Return the [X, Y] coordinate for the center point of the cell that contains the specified text.  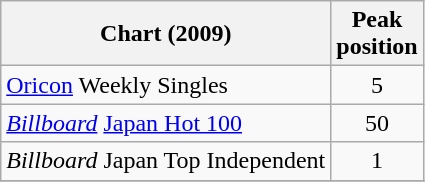
Oricon Weekly Singles [166, 85]
Billboard Japan Hot 100 [166, 123]
5 [377, 85]
Peakposition [377, 34]
Billboard Japan Top Independent [166, 161]
1 [377, 161]
Chart (2009) [166, 34]
50 [377, 123]
